Return the (x, y) coordinate for the center point of the cell that contains the specified text.  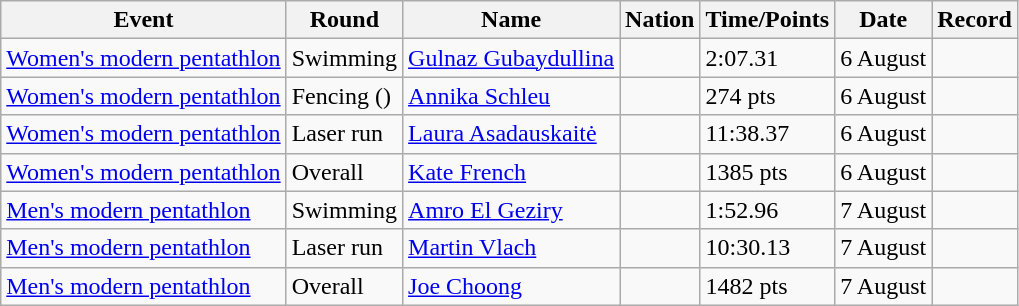
Time/Points (768, 20)
Amro El Geziry (512, 210)
Date (884, 20)
Nation (660, 20)
Kate French (512, 172)
Joe Choong (512, 286)
Record (975, 20)
274 pts (768, 96)
1482 pts (768, 286)
Martin Vlach (512, 248)
Event (144, 20)
Name (512, 20)
10:30.13 (768, 248)
Laura Asadauskaitė (512, 134)
2:07.31 (768, 58)
11:38.37 (768, 134)
Round (344, 20)
Gulnaz Gubaydullina (512, 58)
1385 pts (768, 172)
Fencing () (344, 96)
Annika Schleu (512, 96)
1:52.96 (768, 210)
